Pinpoint the cell where the given text exists, returning its [X, Y] midpoint coordinate. 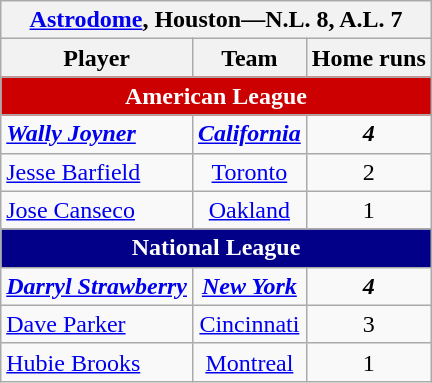
Player [97, 58]
Oakland [249, 210]
Hubie Brooks [97, 362]
3 [368, 324]
California [249, 134]
Cincinnati [249, 324]
Darryl Strawberry [97, 286]
Team [249, 58]
Jose Canseco [97, 210]
Astrodome, Houston—N.L. 8, A.L. 7 [216, 20]
Wally Joyner [97, 134]
Jesse Barfield [97, 172]
Home runs [368, 58]
Toronto [249, 172]
American League [216, 96]
2 [368, 172]
Montreal [249, 362]
New York [249, 286]
National League [216, 248]
Dave Parker [97, 324]
